Identify which cell holds the provided text, then report its [X, Y] central coordinate. 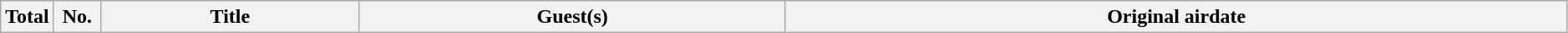
Guest(s) [572, 17]
Original airdate [1176, 17]
No. [77, 17]
Title [230, 17]
Total [28, 17]
